Locate the cell with the specified text and output its (x, y) center coordinate. 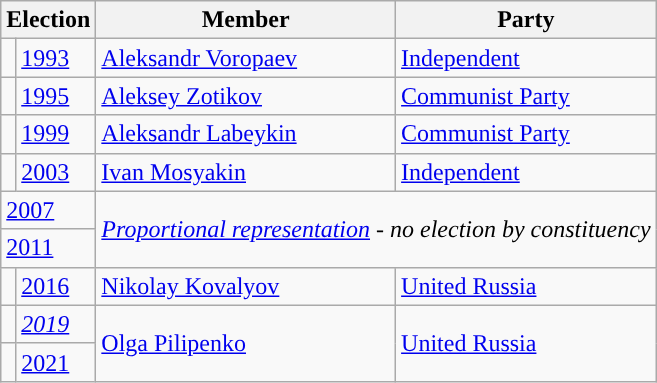
2003 (56, 172)
Party (526, 20)
2011 (48, 248)
1995 (56, 96)
1993 (56, 58)
Nikolay Kovalyov (246, 286)
2021 (56, 362)
Member (246, 20)
1999 (56, 134)
Aleksandr Labeykin (246, 134)
Election (48, 20)
2016 (56, 286)
Olga Pilipenko (246, 343)
2019 (56, 324)
2007 (48, 210)
Ivan Mosyakin (246, 172)
Aleksandr Voropaev (246, 58)
Proportional representation - no election by constituency (376, 229)
Aleksey Zotikov (246, 96)
